Identify which cell holds the provided text, then report its (x, y) central coordinate. 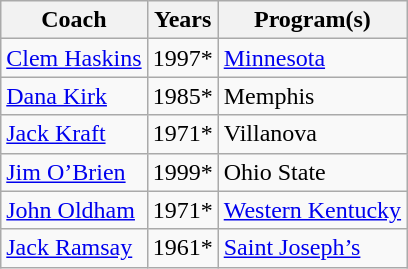
Villanova (312, 134)
Jim O’Brien (74, 172)
Memphis (312, 96)
Jack Kraft (74, 134)
Minnesota (312, 58)
1999* (182, 172)
Ohio State (312, 172)
Coach (74, 20)
Clem Haskins (74, 58)
1961* (182, 248)
1985* (182, 96)
Saint Joseph’s (312, 248)
Dana Kirk (74, 96)
Program(s) (312, 20)
Jack Ramsay (74, 248)
Years (182, 20)
John Oldham (74, 210)
Western Kentucky (312, 210)
1997* (182, 58)
